Extract the (X, Y) coordinate from the center of the cell holding the provided text.  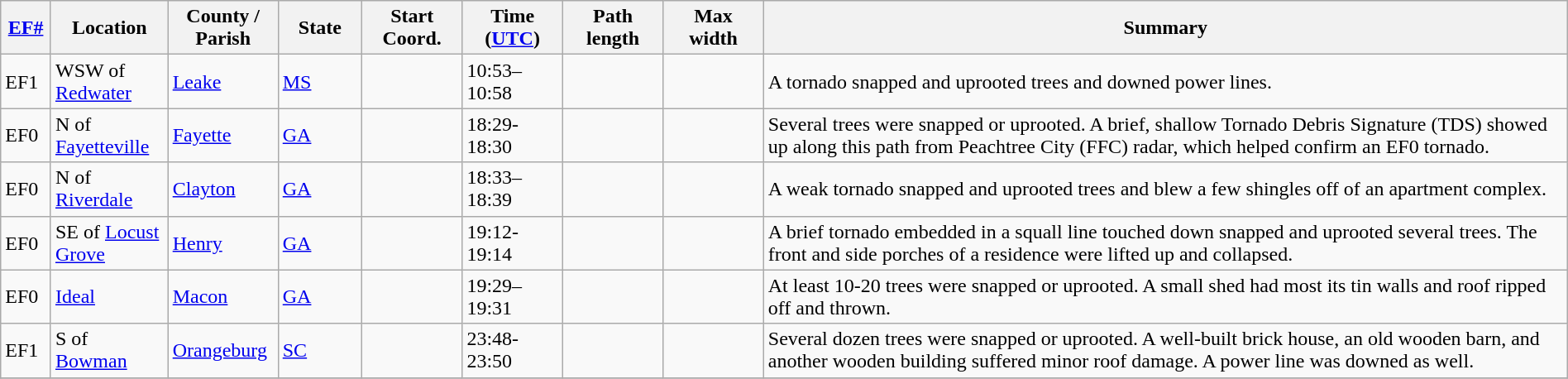
19:12-19:14 (513, 243)
S of Bowman (109, 351)
Location (109, 28)
18:33–18:39 (513, 189)
Macon (223, 296)
Max width (713, 28)
WSW of Redwater (109, 81)
A weak tornado snapped and uprooted trees and blew a few shingles off of an apartment complex. (1165, 189)
Orangeburg (223, 351)
19:29–19:31 (513, 296)
Leake (223, 81)
A tornado snapped and uprooted trees and downed power lines. (1165, 81)
At least 10-20 trees were snapped or uprooted. A small shed had most its tin walls and roof ripped off and thrown. (1165, 296)
Clayton (223, 189)
County / Parish (223, 28)
MS (319, 81)
Time (UTC) (513, 28)
10:53–10:58 (513, 81)
18:29-18:30 (513, 136)
State (319, 28)
Henry (223, 243)
Path length (612, 28)
N of Fayetteville (109, 136)
Ideal (109, 296)
SE of Locust Grove (109, 243)
Summary (1165, 28)
SC (319, 351)
Start Coord. (412, 28)
N of Riverdale (109, 189)
23:48-23:50 (513, 351)
EF# (26, 28)
Fayette (223, 136)
